Capture the cell that displays the provided text and extract its [x, y] central coordinate. 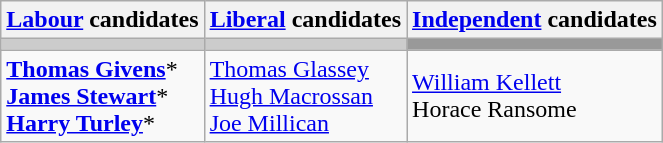
Thomas Givens*James Stewart*Harry Turley* [102, 96]
William KellettHorace Ransome [535, 96]
Thomas GlasseyHugh MacrossanJoe Millican [305, 96]
Liberal candidates [305, 20]
Independent candidates [535, 20]
Labour candidates [102, 20]
